For the text-containing cell, return its midpoint in [x, y] coordinate format. 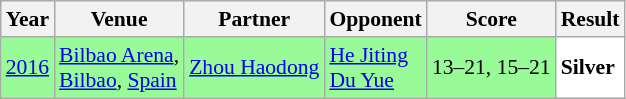
13–21, 15–21 [492, 68]
Venue [119, 19]
Result [590, 19]
Partner [254, 19]
Year [28, 19]
2016 [28, 68]
He Jiting Du Yue [376, 68]
Silver [590, 68]
Opponent [376, 19]
Zhou Haodong [254, 68]
Score [492, 19]
Bilbao Arena,Bilbao, Spain [119, 68]
